Capture the cell that displays the provided text and extract its [x, y] central coordinate. 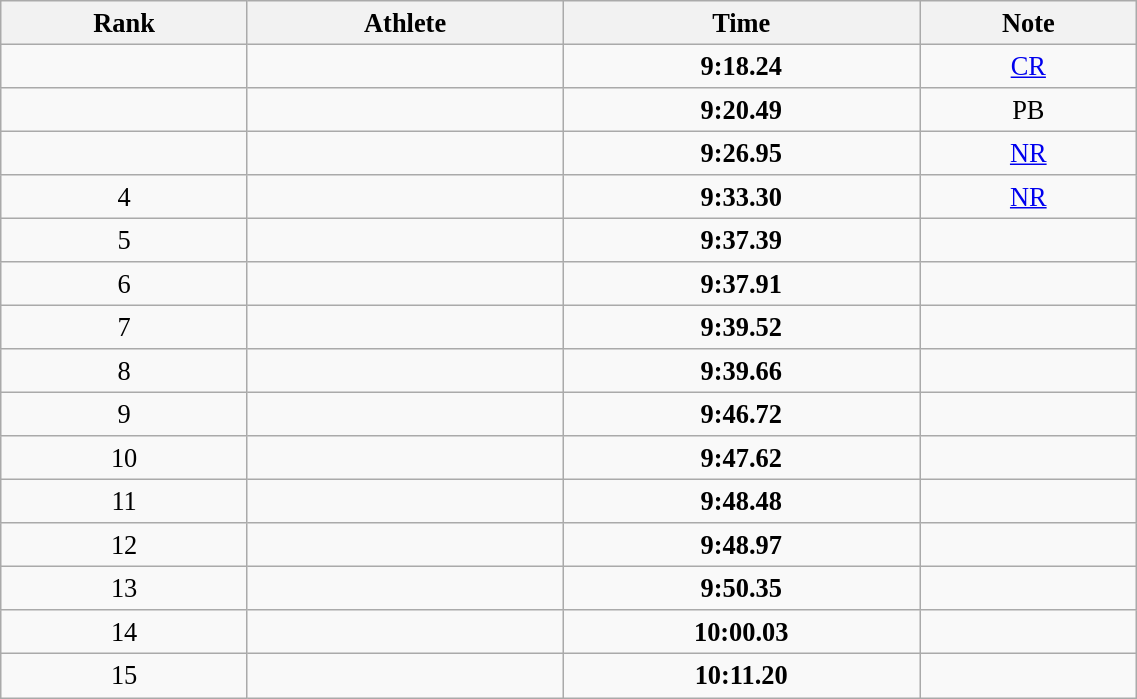
5 [124, 240]
PB [1028, 109]
Athlete [404, 22]
9:47.62 [742, 458]
15 [124, 676]
10:11.20 [742, 676]
Time [742, 22]
9 [124, 414]
8 [124, 371]
11 [124, 501]
6 [124, 284]
9:37.91 [742, 284]
CR [1028, 66]
Rank [124, 22]
14 [124, 632]
9:20.49 [742, 109]
9:50.35 [742, 588]
9:37.39 [742, 240]
4 [124, 197]
12 [124, 545]
Note [1028, 22]
9:46.72 [742, 414]
10 [124, 458]
9:33.30 [742, 197]
10:00.03 [742, 632]
9:48.97 [742, 545]
13 [124, 588]
9:39.52 [742, 327]
9:48.48 [742, 501]
9:18.24 [742, 66]
7 [124, 327]
9:39.66 [742, 371]
9:26.95 [742, 153]
